Return (X, Y) of the center of cell containing provided text 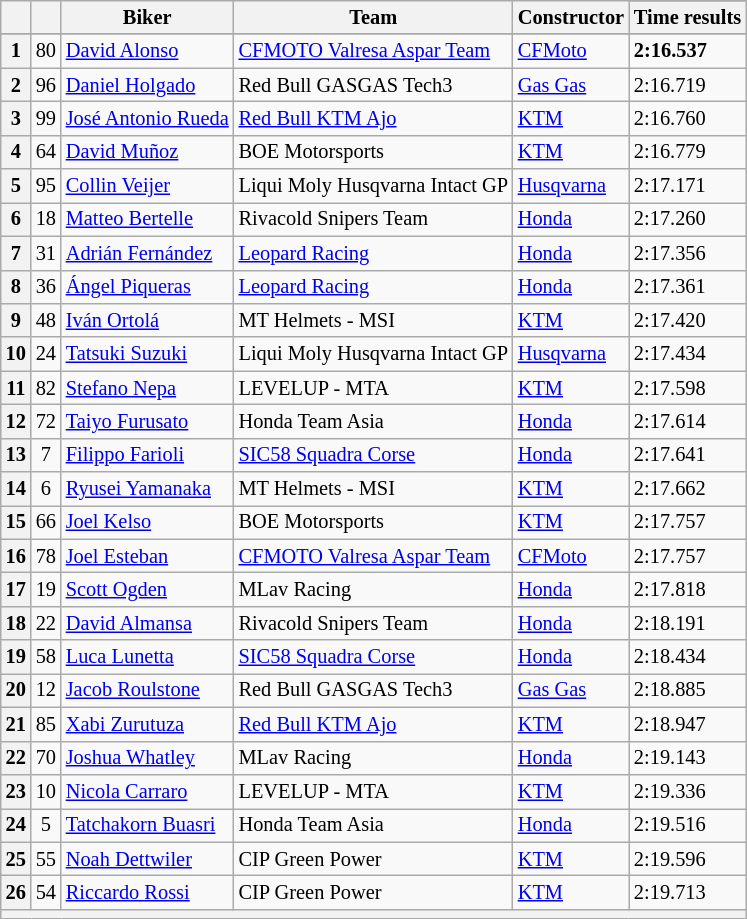
2:19.336 (688, 791)
4 (16, 152)
Scott Ogden (148, 589)
85 (46, 724)
2:19.143 (688, 758)
31 (46, 253)
2:17.434 (688, 354)
Daniel Holgado (148, 85)
Noah Dettwiler (148, 859)
Collin Veijer (148, 186)
11 (16, 388)
Nicola Carraro (148, 791)
14 (16, 489)
54 (46, 892)
2:17.598 (688, 388)
82 (46, 388)
Luca Lunetta (148, 657)
8 (16, 287)
2:19.516 (688, 825)
2:16.760 (688, 118)
2:17.641 (688, 455)
20 (16, 690)
26 (16, 892)
3 (16, 118)
55 (46, 859)
Time results (688, 17)
Biker (148, 17)
Xabi Zurutuza (148, 724)
70 (46, 758)
95 (46, 186)
David Almansa (148, 623)
David Alonso (148, 51)
2:17.356 (688, 253)
2:19.713 (688, 892)
2:17.260 (688, 219)
2:16.537 (688, 51)
13 (16, 455)
78 (46, 556)
72 (46, 421)
2:16.779 (688, 152)
2:17.361 (688, 287)
Joshua Whatley (148, 758)
2:18.885 (688, 690)
21 (16, 724)
Joel Esteban (148, 556)
2:19.596 (688, 859)
2:17.818 (688, 589)
Joel Kelso (148, 522)
58 (46, 657)
23 (16, 791)
Ángel Piqueras (148, 287)
36 (46, 287)
Taiyo Furusato (148, 421)
Jacob Roulstone (148, 690)
David Muñoz (148, 152)
Filippo Farioli (148, 455)
Matteo Bertelle (148, 219)
15 (16, 522)
2:17.662 (688, 489)
Team (374, 17)
Stefano Nepa (148, 388)
Iván Ortolá (148, 320)
2:18.947 (688, 724)
2:18.191 (688, 623)
16 (16, 556)
2:17.420 (688, 320)
17 (16, 589)
José Antonio Rueda (148, 118)
2:17.171 (688, 186)
9 (16, 320)
2:17.614 (688, 421)
80 (46, 51)
25 (16, 859)
2:18.434 (688, 657)
96 (46, 85)
Adrián Fernández (148, 253)
Tatsuki Suzuki (148, 354)
Riccardo Rossi (148, 892)
1 (16, 51)
Constructor (571, 17)
2:16.719 (688, 85)
Ryusei Yamanaka (148, 489)
64 (46, 152)
48 (46, 320)
2 (16, 85)
66 (46, 522)
99 (46, 118)
Tatchakorn Buasri (148, 825)
